Detect which cell encompasses the target text, then output its (X, Y) center coordinate. 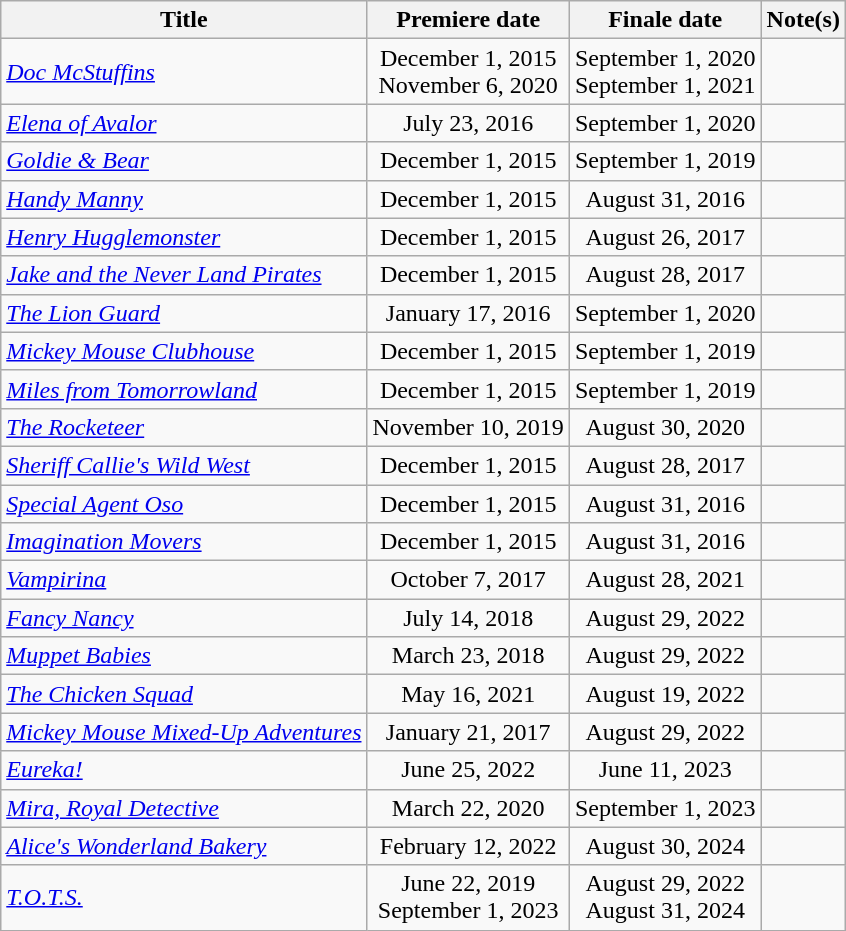
Handy Manny (184, 199)
September 1, 2020September 1, 2021 (665, 72)
Vampirina (184, 580)
August 29, 2022 August 31, 2024 (665, 898)
Jake and the Never Land Pirates (184, 275)
October 7, 2017 (468, 580)
December 1, 2015 November 6, 2020 (468, 72)
August 30, 2020 (665, 427)
The Chicken Squad (184, 694)
May 16, 2021 (468, 694)
Doc McStuffins (184, 72)
Mira, Royal Detective (184, 808)
Mickey Mouse Clubhouse (184, 351)
Miles from Tomorrowland (184, 389)
June 11, 2023 (665, 770)
September 1, 2023 (665, 808)
March 23, 2018 (468, 656)
The Rocketeer (184, 427)
November 10, 2019 (468, 427)
August 26, 2017 (665, 237)
Muppet Babies (184, 656)
Goldie & Bear (184, 161)
Elena of Avalor (184, 123)
June 22, 2019 September 1, 2023 (468, 898)
Title (184, 20)
Finale date (665, 20)
The Lion Guard (184, 313)
T.O.T.S. (184, 898)
Note(s) (803, 20)
Fancy Nancy (184, 618)
Henry Hugglemonster (184, 237)
Mickey Mouse Mixed-Up Adventures (184, 732)
June 25, 2022 (468, 770)
Special Agent Oso (184, 503)
July 14, 2018 (468, 618)
Eureka! (184, 770)
Sheriff Callie's Wild West (184, 465)
Imagination Movers (184, 542)
July 23, 2016 (468, 123)
Premiere date (468, 20)
March 22, 2020 (468, 808)
February 12, 2022 (468, 846)
Alice's Wonderland Bakery (184, 846)
January 17, 2016 (468, 313)
August 19, 2022 (665, 694)
August 28, 2021 (665, 580)
August 30, 2024 (665, 846)
January 21, 2017 (468, 732)
